Capture the cell that displays the provided text and extract its [X, Y] central coordinate. 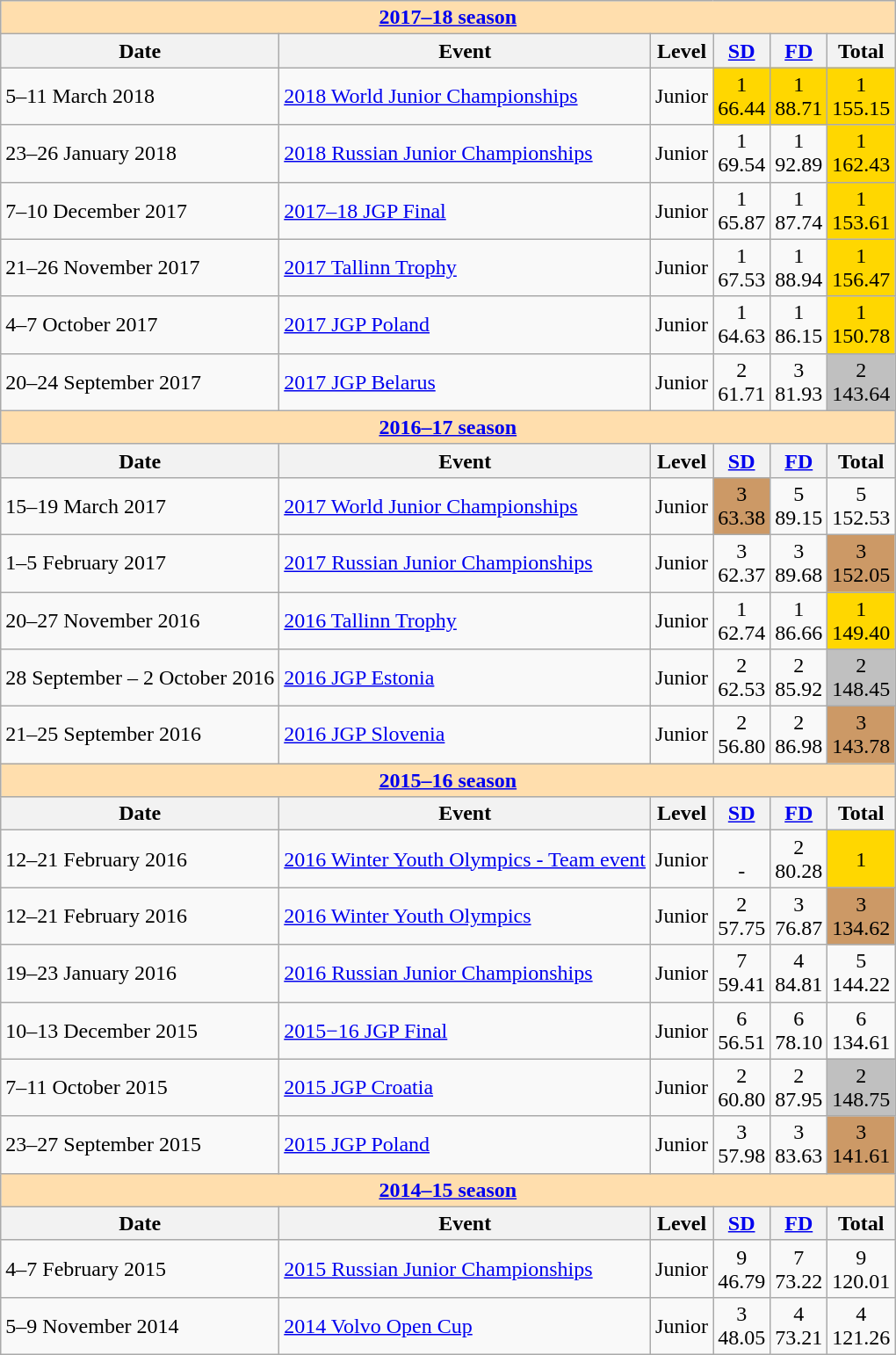
4 121.26 [861, 1325]
2015 JGP Poland [466, 1144]
1 67.53 [741, 267]
3 63.38 [741, 506]
- [741, 859]
6 134.61 [861, 1030]
2 86.98 [799, 735]
2 87.95 [799, 1088]
4–7 February 2015 [141, 1269]
2 60.80 [741, 1088]
2018 World Junior Championships [466, 97]
2016 Tallinn Trophy [466, 620]
1 155.15 [861, 97]
1 64.63 [741, 325]
7 73.22 [799, 1269]
2 148.75 [861, 1088]
1 88.94 [799, 267]
5 89.15 [799, 506]
2017 Russian Junior Championships [466, 562]
7–11 October 2015 [141, 1088]
2015–16 season [448, 780]
2 61.71 [741, 381]
2 80.28 [799, 859]
20–27 November 2016 [141, 620]
23–27 September 2015 [141, 1144]
4 84.81 [799, 974]
2 56.80 [741, 735]
1 150.78 [861, 325]
2017–18 JGP Final [466, 211]
1 69.54 [741, 153]
1 149.40 [861, 620]
28 September – 2 October 2016 [141, 678]
6 78.10 [799, 1030]
23–26 January 2018 [141, 153]
9 46.79 [741, 1269]
2016 Russian Junior Championships [466, 974]
2 143.64 [861, 381]
1 86.15 [799, 325]
1 65.87 [741, 211]
3 83.63 [799, 1144]
5 144.22 [861, 974]
3 134.62 [861, 916]
7 59.41 [741, 974]
2016–17 season [448, 427]
6 56.51 [741, 1030]
1 66.44 [741, 97]
3 152.05 [861, 562]
5–9 November 2014 [141, 1325]
4 73.21 [799, 1325]
2017 JGP Poland [466, 325]
3 81.93 [799, 381]
21–26 November 2017 [141, 267]
2 85.92 [799, 678]
2 62.53 [741, 678]
2015 JGP Croatia [466, 1088]
1 [861, 859]
15–19 March 2017 [141, 506]
2018 Russian Junior Championships [466, 153]
2017–18 season [448, 18]
2017 World Junior Championships [466, 506]
3 143.78 [861, 735]
1 92.89 [799, 153]
2017 JGP Belarus [466, 381]
1 88.71 [799, 97]
20–24 September 2017 [141, 381]
7–10 December 2017 [141, 211]
2 57.75 [741, 916]
2016 JGP Estonia [466, 678]
1 162.43 [861, 153]
19–23 January 2016 [141, 974]
1 87.74 [799, 211]
2015−16 JGP Final [466, 1030]
3 89.68 [799, 562]
4–7 October 2017 [141, 325]
2016 Winter Youth Olympics [466, 916]
2017 Tallinn Trophy [466, 267]
1 62.74 [741, 620]
1 86.66 [799, 620]
2014 Volvo Open Cup [466, 1325]
5–11 March 2018 [141, 97]
1 153.61 [861, 211]
2016 Winter Youth Olympics - Team event [466, 859]
21–25 September 2016 [141, 735]
3 76.87 [799, 916]
5 152.53 [861, 506]
3 141.61 [861, 1144]
3 48.05 [741, 1325]
2015 Russian Junior Championships [466, 1269]
2016 JGP Slovenia [466, 735]
9 120.01 [861, 1269]
1–5 February 2017 [141, 562]
2 148.45 [861, 678]
3 57.98 [741, 1144]
10–13 December 2015 [141, 1030]
2014–15 season [448, 1190]
3 62.37 [741, 562]
1 156.47 [861, 267]
